Determine the (X, Y) coordinate at the center of the cell enclosing the given text.  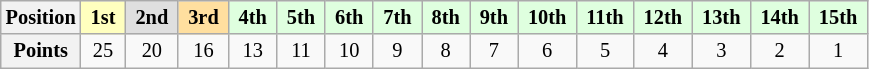
13 (253, 51)
8 (446, 51)
11 (301, 51)
10 (349, 51)
2nd (152, 17)
6th (349, 17)
2 (779, 51)
10th (547, 17)
20 (152, 51)
5th (301, 17)
4 (663, 51)
13th (721, 17)
Position (41, 17)
5 (604, 51)
3rd (203, 17)
12th (663, 17)
9 (397, 51)
6 (547, 51)
9th (494, 17)
7th (397, 17)
8th (446, 17)
16 (203, 51)
3 (721, 51)
11th (604, 17)
1st (104, 17)
14th (779, 17)
Points (41, 51)
1 (838, 51)
25 (104, 51)
7 (494, 51)
4th (253, 17)
15th (838, 17)
